Search for the cell housing the specified text and yield its [x, y] center coordinate. 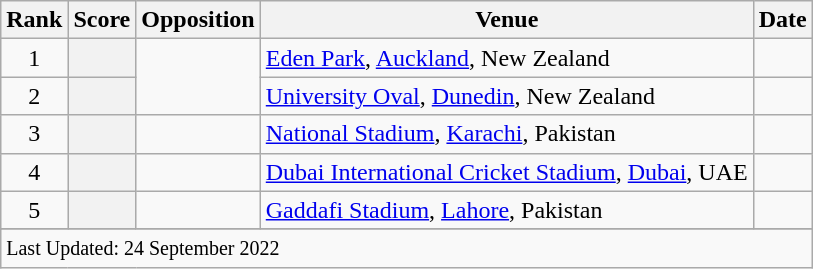
Score [102, 20]
1 [34, 58]
Rank [34, 20]
5 [34, 210]
3 [34, 134]
Gaddafi Stadium, Lahore, Pakistan [506, 210]
Last Updated: 24 September 2022 [407, 248]
4 [34, 172]
Opposition [198, 20]
Dubai International Cricket Stadium, Dubai, UAE [506, 172]
University Oval, Dunedin, New Zealand [506, 96]
Venue [506, 20]
Date [782, 20]
Eden Park, Auckland, New Zealand [506, 58]
2 [34, 96]
National Stadium, Karachi, Pakistan [506, 134]
